Identify which cell holds the provided text, then report its [X, Y] central coordinate. 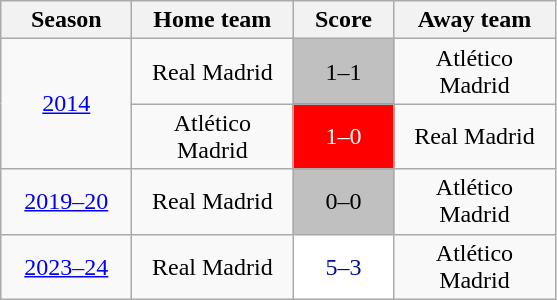
2023–24 [66, 266]
2019–20 [66, 202]
0–0 [344, 202]
1–0 [344, 136]
2014 [66, 104]
1–1 [344, 72]
Away team [474, 20]
5–3 [344, 266]
Score [344, 20]
Home team [212, 20]
Season [66, 20]
